Return [X, Y] of the center of cell containing provided text 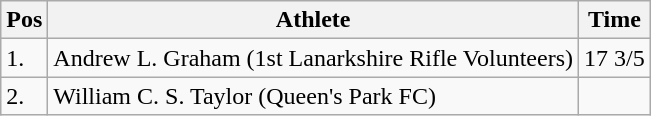
Athlete [314, 20]
Time [615, 20]
Andrew L. Graham (1st Lanarkshire Rifle Volunteers) [314, 58]
Pos [24, 20]
17 3/5 [615, 58]
William C. S. Taylor (Queen's Park FC) [314, 96]
2. [24, 96]
1. [24, 58]
